For the text-containing cell, return its midpoint in (X, Y) coordinate format. 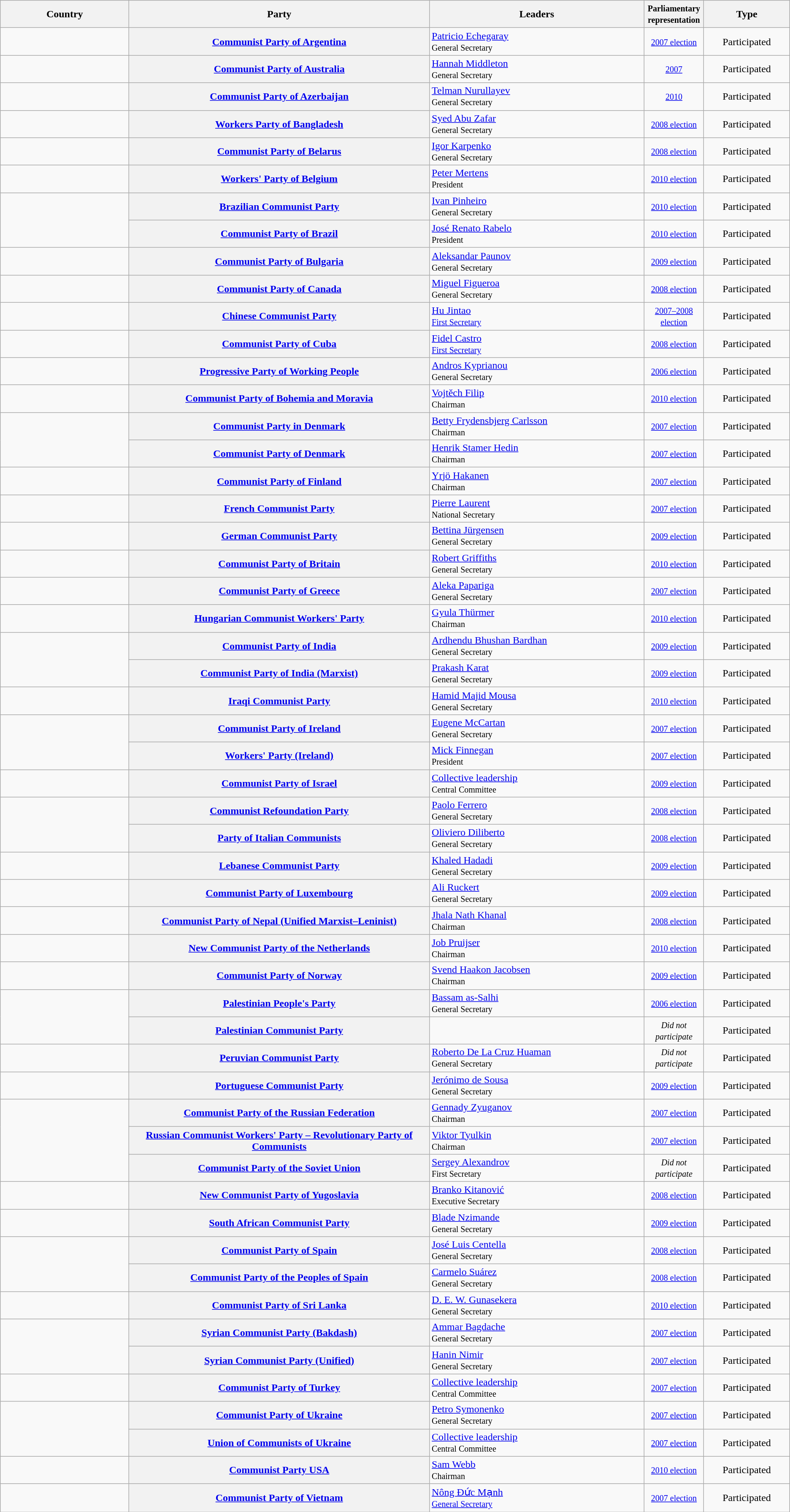
Hamid Majid MousaGeneral Secretary (537, 701)
Fidel CastroFirst Secretary (537, 344)
New Communist Party of the Netherlands (279, 948)
Palestinian People's Party (279, 1003)
Communist Refoundation Party (279, 811)
Communist Party of Argentina (279, 41)
Communist Party of Greece (279, 591)
Communist Party of Norway (279, 975)
Workers' Party (Ireland) (279, 756)
Communist Party of Canada (279, 289)
Aleksandar PaunovGeneral Secretary (537, 261)
Communist Party of Finland (279, 481)
2007–2008 election (674, 316)
Communist Party of the Peoples of Spain (279, 1278)
Country (65, 14)
Vojtěch FilipChairman (537, 399)
Mick FinneganPresident (537, 756)
Communist Party of Brazil (279, 234)
Miguel FigueroaGeneral Secretary (537, 289)
Syrian Communist Party (Bakdash) (279, 1333)
Portuguese Communist Party (279, 1085)
Communist Party of Israel (279, 783)
Henrik Stamer HedinChairman (537, 453)
Carmelo SuárezGeneral Secretary (537, 1278)
Communist Party in Denmark (279, 426)
Igor KarpenkoGeneral Secretary (537, 151)
Communist Party of India (279, 646)
Palestinian Communist Party (279, 1030)
Communist Party of Vietnam (279, 1498)
Communist Party of Cuba (279, 344)
Workers' Party of Belgium (279, 179)
Prakash KaratGeneral Secretary (537, 673)
José Renato RabeloPresident (537, 234)
Telman NurullayevGeneral Secretary (537, 96)
Communist Party of Turkey (279, 1387)
Bettina JürgensenGeneral Secretary (537, 536)
Communist Party of the Russian Federation (279, 1113)
Communist Party of Sri Lanka (279, 1306)
Jhala Nath KhanalChairman (537, 920)
Branko KitanovićExecutive Secretary (537, 1195)
Andros KyprianouGeneral Secretary (537, 372)
Hu JintaoFirst Secretary (537, 316)
Lebanese Communist Party (279, 866)
Nông Đức MạnhGeneral Secretary (537, 1498)
Communist Party of Ireland (279, 728)
Communist Party USA (279, 1470)
Petro SymonenkoGeneral Secretary (537, 1415)
Communist Party of Azerbaijan (279, 96)
Sam WebbChairman (537, 1470)
Progressive Party of Working People (279, 372)
Party of Italian Communists (279, 839)
Chinese Communist Party (279, 316)
Gyula ThürmerChairman (537, 618)
Ivan PinheiroGeneral Secretary (537, 206)
Eugene McCartanGeneral Secretary (537, 728)
Blade NzimandeGeneral Secretary (537, 1223)
Viktor TyulkinChairman (537, 1140)
Bassam as-SalhiGeneral Secretary (537, 1003)
Paolo FerreroGeneral Secretary (537, 811)
Patricio EchegarayGeneral Secretary (537, 41)
Khaled HadadiGeneral Secretary (537, 866)
Yrjö HakanenChairman (537, 481)
2007 (674, 69)
Communist Party of the Soviet Union (279, 1168)
Communist Party of Nepal (Unified Marxist–Leninist) (279, 920)
Communist Party of Denmark (279, 453)
Parliamentaryrepresentation (674, 14)
Communist Party of Spain (279, 1251)
Hanin NimirGeneral Secretary (537, 1360)
Betty Frydensbjerg CarlssonChairman (537, 426)
D. E. W. GunasekeraGeneral Secretary (537, 1306)
Syrian Communist Party (Unified) (279, 1360)
Ammar BagdacheGeneral Secretary (537, 1333)
Communist Party of Bohemia and Moravia (279, 399)
José Luis CentellaGeneral Secretary (537, 1251)
2010 (674, 96)
Robert GriffithsGeneral Secretary (537, 563)
Union of Communists of Ukraine (279, 1442)
Gennady ZyuganovChairman (537, 1113)
Ali RuckertGeneral Secretary (537, 893)
Communist Party of Britain (279, 563)
Svend Haakon JacobsenChairman (537, 975)
Russian Communist Workers' Party – Revolutionary Party of Communists (279, 1140)
South African Communist Party (279, 1223)
Oliviero DilibertoGeneral Secretary (537, 839)
Hannah MiddletonGeneral Secretary (537, 69)
Communist Party of Belarus (279, 151)
German Communist Party (279, 536)
Roberto De La Cruz HuamanGeneral Secretary (537, 1058)
Hungarian Communist Workers' Party (279, 618)
Communist Party of Ukraine (279, 1415)
Syed Abu ZafarGeneral Secretary (537, 124)
Peter MertensPresident (537, 179)
Brazilian Communist Party (279, 206)
Communist Party of Luxembourg (279, 893)
Workers Party of Bangladesh (279, 124)
Aleka PaparigaGeneral Secretary (537, 591)
Communist Party of Bulgaria (279, 261)
Jerónimo de SousaGeneral Secretary (537, 1085)
Leaders (537, 14)
French Communist Party (279, 508)
Party (279, 14)
Peruvian Communist Party (279, 1058)
Communist Party of India (Marxist) (279, 673)
New Communist Party of Yugoslavia (279, 1195)
Type (747, 14)
Ardhendu Bhushan BardhanGeneral Secretary (537, 646)
Job PruijserChairman (537, 948)
Iraqi Communist Party (279, 701)
Pierre LaurentNational Secretary (537, 508)
Sergey AlexandrovFirst Secretary (537, 1168)
Communist Party of Australia (279, 69)
